Search for the cell housing the specified text and yield its [x, y] center coordinate. 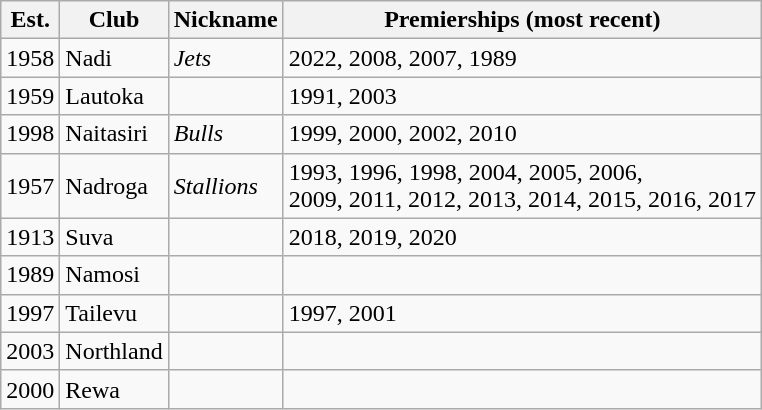
Bulls [226, 134]
1997 [30, 313]
2000 [30, 389]
1998 [30, 134]
1958 [30, 58]
Tailevu [114, 313]
Nickname [226, 20]
Nadroga [114, 186]
Lautoka [114, 96]
1999, 2000, 2002, 2010 [522, 134]
Est. [30, 20]
2003 [30, 351]
1991, 2003 [522, 96]
1993, 1996, 1998, 2004, 2005, 2006,2009, 2011, 2012, 2013, 2014, 2015, 2016, 2017 [522, 186]
Suva [114, 237]
Premierships (most recent) [522, 20]
Naitasiri [114, 134]
1957 [30, 186]
1959 [30, 96]
Club [114, 20]
1913 [30, 237]
2022, 2008, 2007, 1989 [522, 58]
Nadi [114, 58]
1997, 2001 [522, 313]
2018, 2019, 2020 [522, 237]
Northland [114, 351]
1989 [30, 275]
Stallions [226, 186]
Namosi [114, 275]
Rewa [114, 389]
Jets [226, 58]
